Return the [X, Y] coordinate for the center point of the cell that contains the specified text.  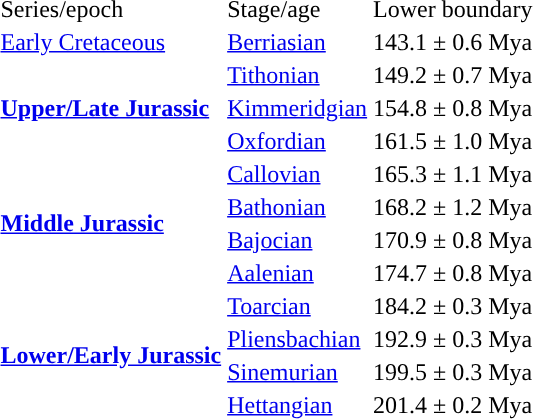
Oxfordian [298, 141]
Kimmeridgian [298, 108]
Callovian [298, 174]
Berriasian [298, 42]
Bathonian [298, 207]
Toarcian [298, 306]
Tithonian [298, 75]
Sinemurian [298, 372]
Aalenian [298, 273]
Pliensbachian [298, 339]
Bajocian [298, 240]
